Determine the (x, y) coordinate at the center of the cell enclosing the given text.  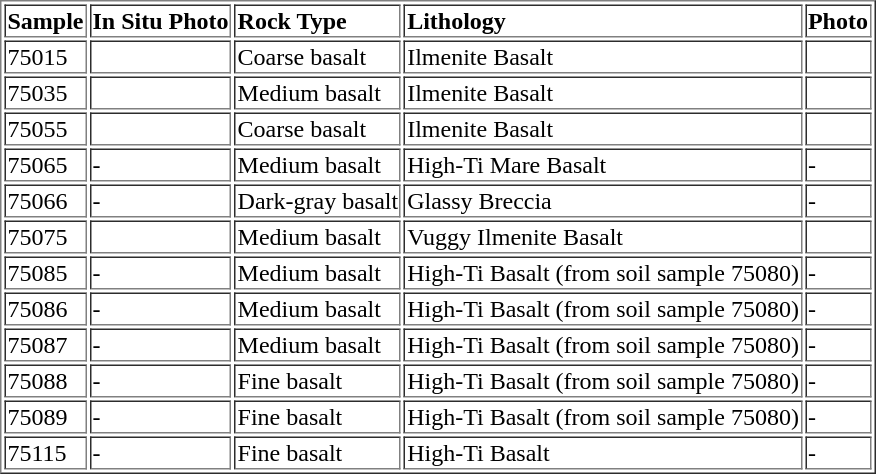
Dark-gray basalt (318, 200)
In Situ Photo (161, 20)
75088 (45, 380)
High-Ti Mare Basalt (603, 164)
75015 (45, 56)
75089 (45, 416)
Vuggy Ilmenite Basalt (603, 236)
75066 (45, 200)
75115 (45, 452)
75086 (45, 308)
Rock Type (318, 20)
75065 (45, 164)
75085 (45, 272)
Sample (45, 20)
75035 (45, 92)
75075 (45, 236)
High-Ti Basalt (603, 452)
75055 (45, 128)
Photo (838, 20)
Glassy Breccia (603, 200)
75087 (45, 344)
Lithology (603, 20)
